For the text-containing cell, return its midpoint in [x, y] coordinate format. 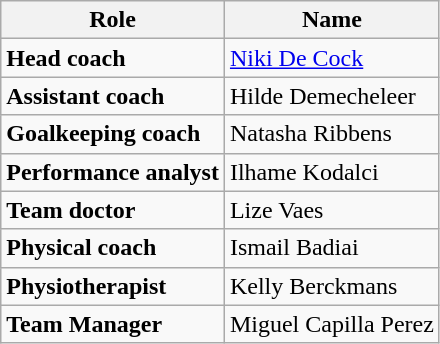
Physical coach [113, 248]
Lize Vaes [332, 210]
Ilhame Kodalci [332, 172]
Assistant coach [113, 96]
Natasha Ribbens [332, 134]
Niki De Cock [332, 58]
Goalkeeping coach [113, 134]
Team Manager [113, 324]
Performance analyst [113, 172]
Miguel Capilla Perez [332, 324]
Kelly Berckmans [332, 286]
Team doctor [113, 210]
Role [113, 20]
Hilde Demecheleer [332, 96]
Ismail Badiai [332, 248]
Physiotherapist [113, 286]
Name [332, 20]
Head coach [113, 58]
